Detect which cell encompasses the target text, then output its (X, Y) center coordinate. 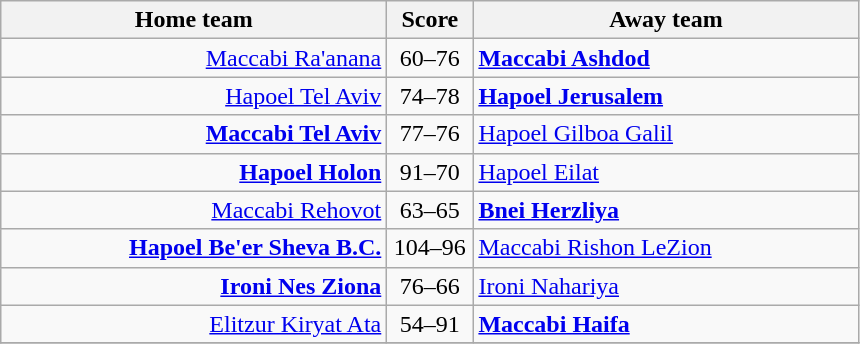
Maccabi Rehovot (194, 210)
76–66 (430, 286)
Ironi Nes Ziona (194, 286)
104–96 (430, 248)
Hapoel Gilboa Galil (666, 134)
54–91 (430, 324)
77–76 (430, 134)
Maccabi Tel Aviv (194, 134)
63–65 (430, 210)
Hapoel Holon (194, 172)
60–76 (430, 58)
Elitzur Kiryat Ata (194, 324)
91–70 (430, 172)
Maccabi Ra'anana (194, 58)
Hapoel Eilat (666, 172)
Ironi Nahariya (666, 286)
Hapoel Tel Aviv (194, 96)
Home team (194, 20)
Bnei Herzliya (666, 210)
Hapoel Jerusalem (666, 96)
Maccabi Ashdod (666, 58)
Away team (666, 20)
Score (430, 20)
Maccabi Haifa (666, 324)
Maccabi Rishon LeZion (666, 248)
Hapoel Be'er Sheva B.C. (194, 248)
74–78 (430, 96)
